Identify which cell holds the provided text, then report its [x, y] central coordinate. 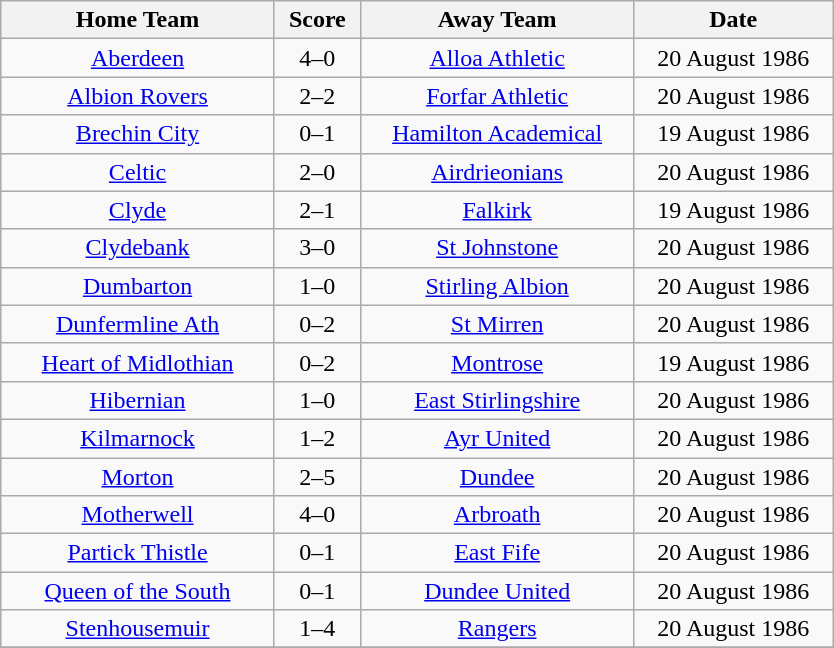
Rangers [497, 629]
Forfar Athletic [497, 96]
Hamilton Academical [497, 134]
Score [317, 20]
Heart of Midlothian [138, 362]
Date [734, 20]
St Mirren [497, 324]
Stenhousemuir [138, 629]
Brechin City [138, 134]
Alloa Athletic [497, 58]
2–0 [317, 172]
Aberdeen [138, 58]
Clyde [138, 210]
St Johnstone [497, 248]
Dumbarton [138, 286]
East Stirlingshire [497, 400]
2–2 [317, 96]
3–0 [317, 248]
Morton [138, 477]
Stirling Albion [497, 286]
East Fife [497, 553]
Clydebank [138, 248]
Ayr United [497, 438]
1–2 [317, 438]
Kilmarnock [138, 438]
Albion Rovers [138, 96]
Home Team [138, 20]
Queen of the South [138, 591]
Away Team [497, 20]
Dunfermline Ath [138, 324]
Hibernian [138, 400]
Arbroath [497, 515]
Airdrieonians [497, 172]
Motherwell [138, 515]
1–4 [317, 629]
Dundee United [497, 591]
2–5 [317, 477]
Montrose [497, 362]
Falkirk [497, 210]
2–1 [317, 210]
Celtic [138, 172]
Dundee [497, 477]
Partick Thistle [138, 553]
